Search for the cell housing the specified text and yield its (X, Y) center coordinate. 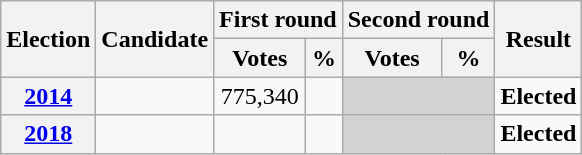
775,340 (260, 96)
2018 (48, 134)
Candidate (155, 39)
2014 (48, 96)
First round (278, 20)
Election (48, 39)
Second round (418, 20)
Result (538, 39)
